Provide the [X, Y] coordinate of the cell's center where the given text is located.  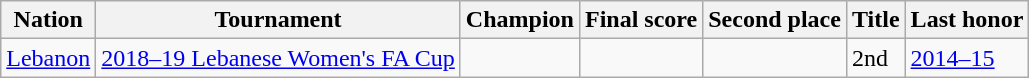
Tournament [278, 20]
2018–19 Lebanese Women's FA Cup [278, 58]
2nd [876, 58]
Last honor [967, 20]
Title [876, 20]
Final score [640, 20]
Champion [520, 20]
Nation [48, 20]
Second place [775, 20]
2014–15 [967, 58]
Lebanon [48, 58]
